Scan for the cell matching the given text and deliver its (X, Y) coordinate at center. 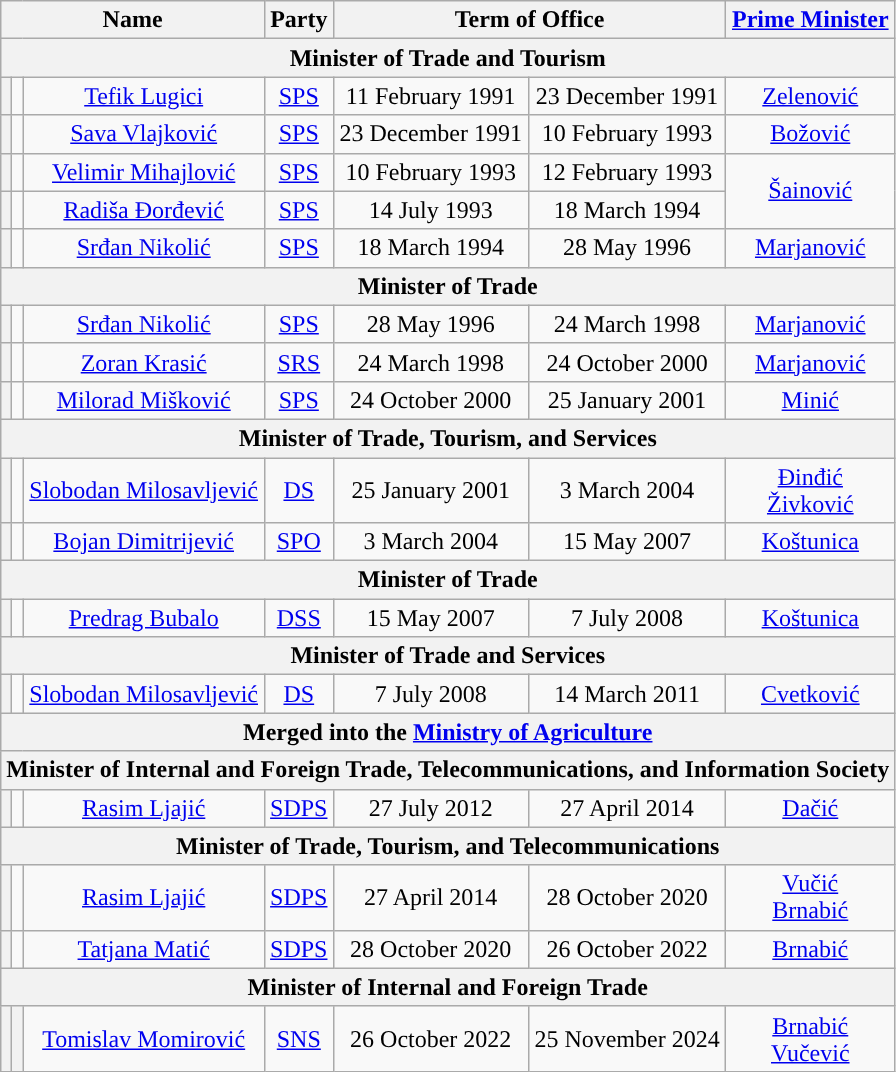
Milorad Mišković (144, 400)
Božović (810, 134)
Tefik Lugici (144, 96)
SNS (298, 1038)
Velimir Mihajlović (144, 172)
Minić (810, 400)
Brnabić (810, 949)
Minister of Trade and Services (448, 656)
27 July 2012 (430, 808)
25 November 2024 (627, 1038)
Đinđić Živković (810, 490)
Minister of Internal and Foreign Trade, Telecommunications, and Information Society (448, 770)
Minister of Trade, Tourism, and Services (448, 438)
Tomislav Momirović (144, 1038)
12 February 1993 (627, 172)
Term of Office (530, 20)
SRS (298, 362)
Predrag Bubalo (144, 618)
14 March 2011 (627, 694)
Šainović (810, 191)
DSS (298, 618)
Merged into the Ministry of Agriculture (448, 732)
11 February 1991 (430, 96)
Vučić Brnabić (810, 898)
14 July 1993 (430, 210)
Tatjana Matić (144, 949)
Name (133, 20)
Radiša Đorđević (144, 210)
Cvetković (810, 694)
Brnabić Vučević (810, 1038)
Dačić (810, 808)
Zelenović (810, 96)
Party (298, 20)
Minister of Internal and Foreign Trade (448, 987)
Prime Minister (810, 20)
Minister of Trade and Tourism (448, 58)
Sava Vlajković (144, 134)
SPO (298, 542)
Zoran Krasić (144, 362)
Bojan Dimitrijević (144, 542)
Minister of Trade, Tourism, and Telecommunications (448, 846)
